Find where the given text appears and provide that cell's center as [x, y] coordinate. 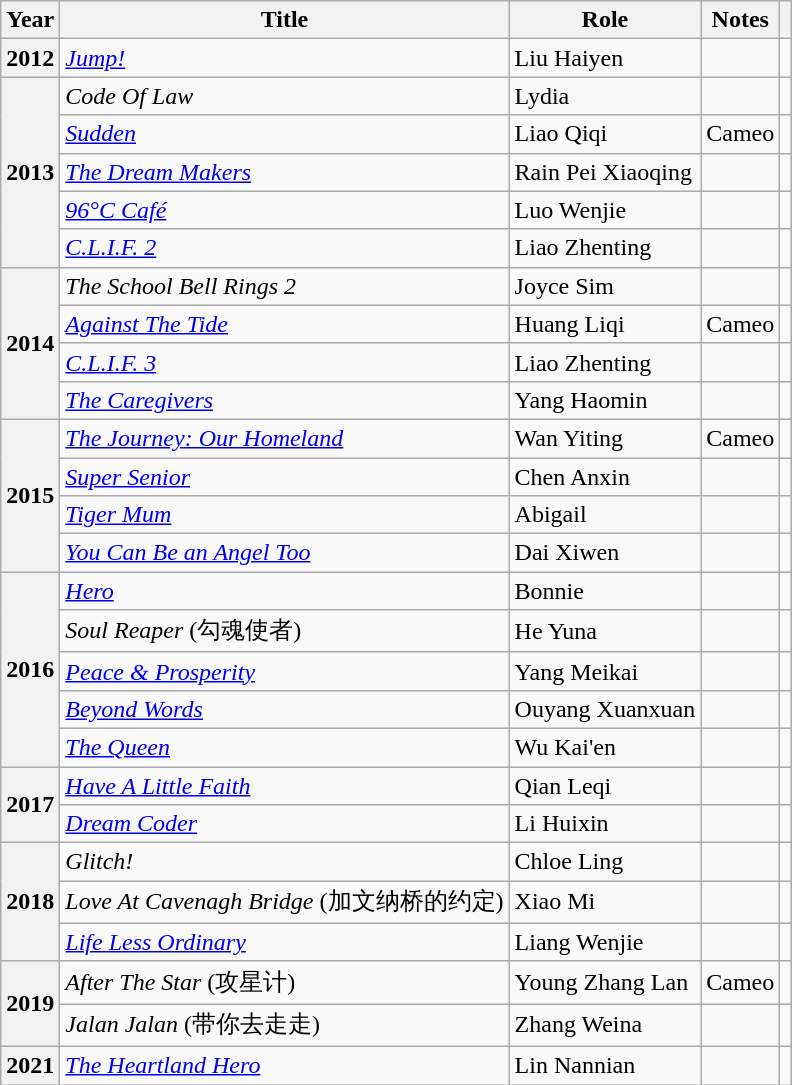
Peace & Prosperity [284, 671]
Life Less Ordinary [284, 942]
2012 [30, 58]
Chloe Ling [605, 862]
2019 [30, 1004]
2013 [30, 172]
2018 [30, 902]
Tiger Mum [284, 515]
The Caregivers [284, 400]
Hero [284, 591]
Xiao Mi [605, 902]
The School Bell Rings 2 [284, 286]
Qian Leqi [605, 785]
Role [605, 20]
Chen Anxin [605, 477]
Love At Cavenagh Bridge (加文纳桥的约定) [284, 902]
Code Of Law [284, 96]
Dai Xiwen [605, 553]
After The Star (攻星计) [284, 982]
Against The Tide [284, 324]
Ouyang Xuanxuan [605, 709]
2017 [30, 804]
Title [284, 20]
Lin Nannian [605, 1065]
Wan Yiting [605, 438]
Lydia [605, 96]
C.L.I.F. 2 [284, 248]
Bonnie [605, 591]
Zhang Weina [605, 1026]
You Can Be an Angel Too [284, 553]
The Queen [284, 747]
Abigail [605, 515]
Dream Coder [284, 824]
Jalan Jalan (带你去走走) [284, 1026]
Have A Little Faith [284, 785]
Year [30, 20]
Notes [740, 20]
The Dream Makers [284, 172]
He Yuna [605, 632]
Soul Reaper (勾魂使者) [284, 632]
2015 [30, 495]
Jump! [284, 58]
Glitch! [284, 862]
Yang Meikai [605, 671]
2014 [30, 343]
Young Zhang Lan [605, 982]
Yang Haomin [605, 400]
Rain Pei Xiaoqing [605, 172]
Huang Liqi [605, 324]
C.L.I.F. 3 [284, 362]
2021 [30, 1065]
Sudden [284, 134]
2016 [30, 670]
Joyce Sim [605, 286]
Super Senior [284, 477]
The Journey: Our Homeland [284, 438]
Li Huixin [605, 824]
Beyond Words [284, 709]
Liao Qiqi [605, 134]
Liu Haiyen [605, 58]
Liang Wenjie [605, 942]
96°C Café [284, 210]
Wu Kai'en [605, 747]
The Heartland Hero [284, 1065]
Luo Wenjie [605, 210]
